Output the [X, Y] coordinate of the center of the cell containing the given text.  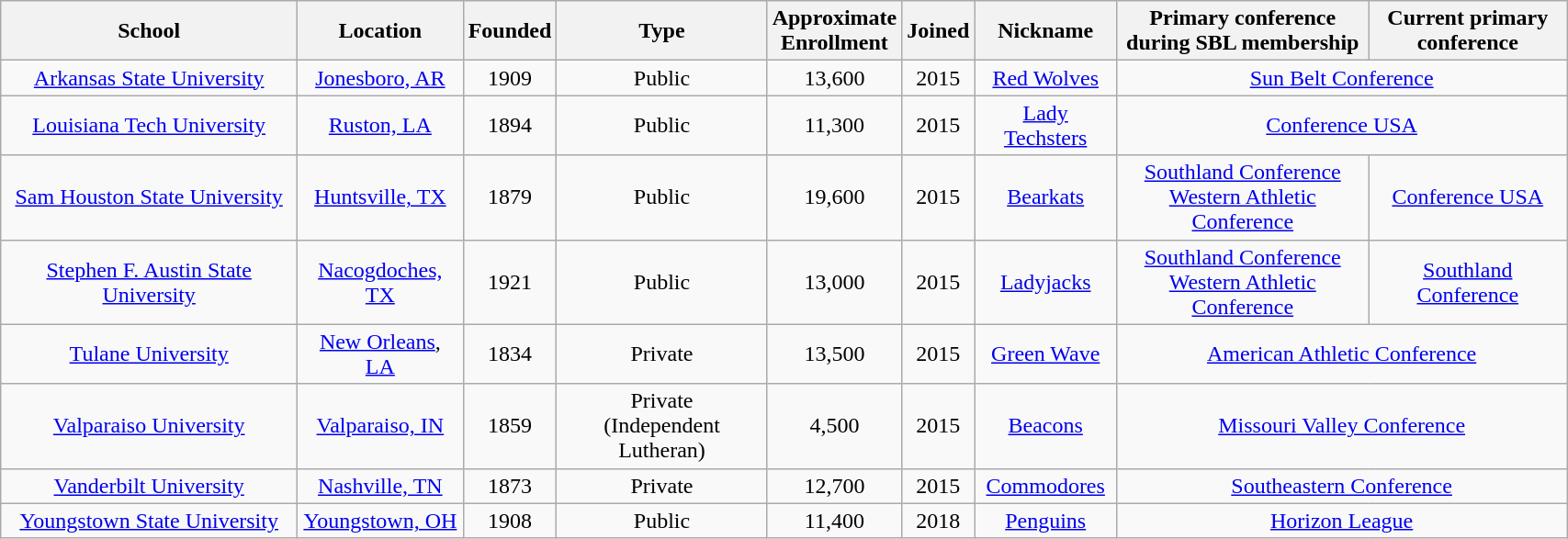
Primary conferenceduring SBL membership [1243, 31]
New Orleans, LA [380, 354]
Southland Conference [1468, 282]
1894 [510, 125]
Stephen F. Austin State University [149, 282]
Southeastern Conference [1342, 486]
Valparaiso, IN [380, 426]
Joined [939, 31]
Louisiana Tech University [149, 125]
Beacons [1045, 426]
1879 [510, 197]
4,500 [834, 426]
Huntsville, TX [380, 197]
1859 [510, 426]
1834 [510, 354]
Founded [510, 31]
Ladyjacks [1045, 282]
Nashville, TN [380, 486]
ApproximateEnrollment [834, 31]
Missouri Valley Conference [1342, 426]
Jonesboro, AR [380, 78]
1908 [510, 521]
11,300 [834, 125]
Youngstown, OH [380, 521]
American Athletic Conference [1342, 354]
Arkansas State University [149, 78]
Private(Independent Lutheran) [661, 426]
13,500 [834, 354]
Sam Houston State University [149, 197]
Green Wave [1045, 354]
Location [380, 31]
12,700 [834, 486]
1921 [510, 282]
Vanderbilt University [149, 486]
Current primaryconference [1468, 31]
Type [661, 31]
Valparaiso University [149, 426]
Nickname [1045, 31]
Tulane University [149, 354]
Sun Belt Conference [1342, 78]
Youngstown State University [149, 521]
13,600 [834, 78]
2018 [939, 521]
Nacogdoches, TX [380, 282]
1873 [510, 486]
School [149, 31]
Bearkats [1045, 197]
Ruston, LA [380, 125]
Red Wolves [1045, 78]
1909 [510, 78]
13,000 [834, 282]
Commodores [1045, 486]
Horizon League [1342, 521]
11,400 [834, 521]
Lady Techsters [1045, 125]
19,600 [834, 197]
Penguins [1045, 521]
